From the cell containing the given text, extract its center point as (X, Y) coordinate. 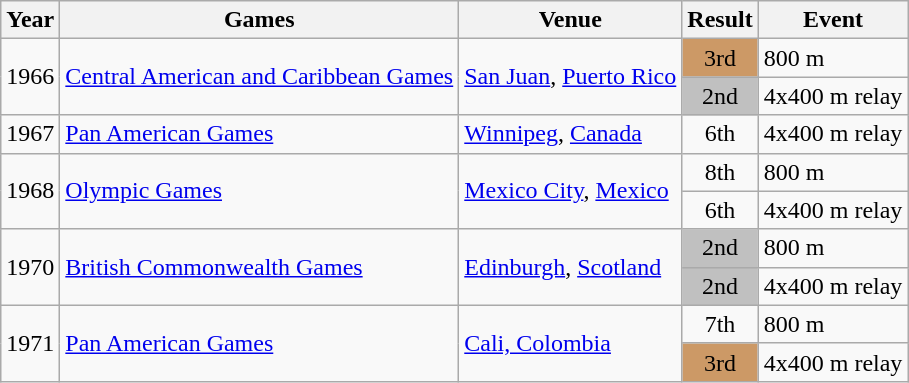
8th (720, 172)
San Juan, Puerto Rico (570, 77)
Year (30, 20)
Venue (570, 20)
Event (833, 20)
1968 (30, 191)
Olympic Games (260, 191)
1967 (30, 134)
1971 (30, 343)
Mexico City, Mexico (570, 191)
7th (720, 324)
1966 (30, 77)
Winnipeg, Canada (570, 134)
1970 (30, 267)
Games (260, 20)
Central American and Caribbean Games (260, 77)
Result (720, 20)
Cali, Colombia (570, 343)
British Commonwealth Games (260, 267)
Edinburgh, Scotland (570, 267)
